Locate the cell with the specified text and output its [X, Y] center coordinate. 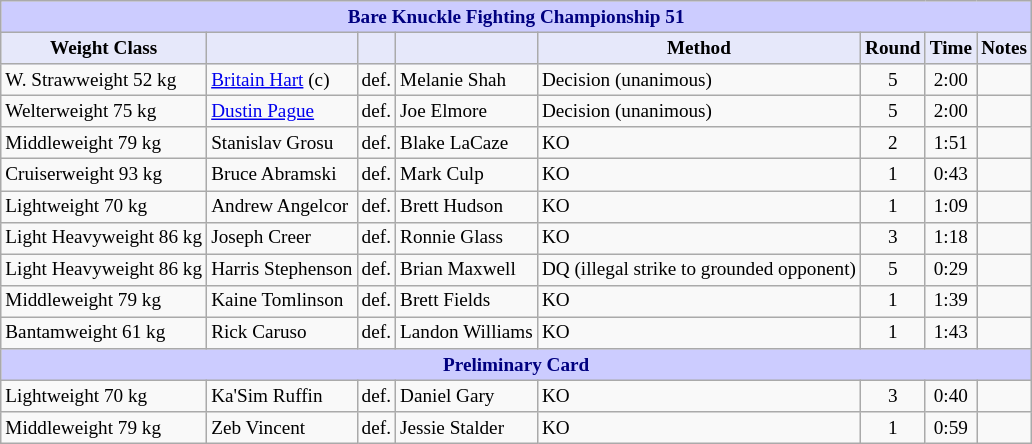
1:39 [950, 301]
Mark Culp [467, 175]
Stanislav Grosu [282, 143]
1:43 [950, 333]
Melanie Shah [467, 80]
Method [698, 48]
Andrew Angelcor [282, 206]
1:09 [950, 206]
Britain Hart (c) [282, 80]
Time [950, 48]
Landon Williams [467, 333]
1:18 [950, 238]
Harris Stephenson [282, 270]
Rick Caruso [282, 333]
Bruce Abramski [282, 175]
Brian Maxwell [467, 270]
0:29 [950, 270]
Weight Class [104, 48]
Brett Fields [467, 301]
0:40 [950, 396]
Joseph Creer [282, 238]
Daniel Gary [467, 396]
W. Strawweight 52 kg [104, 80]
Welterweight 75 kg [104, 111]
Round [892, 48]
0:59 [950, 428]
Dustin Pague [282, 111]
0:43 [950, 175]
Notes [1004, 48]
Ronnie Glass [467, 238]
Preliminary Card [516, 365]
2 [892, 143]
Zeb Vincent [282, 428]
1:51 [950, 143]
Brett Hudson [467, 206]
Joe Elmore [467, 111]
Jessie Stalder [467, 428]
DQ (illegal strike to grounded opponent) [698, 270]
Ka'Sim Ruffin [282, 396]
Kaine Tomlinson [282, 301]
Bare Knuckle Fighting Championship 51 [516, 17]
Cruiserweight 93 kg [104, 175]
Bantamweight 61 kg [104, 333]
Blake LaCaze [467, 143]
